Extract the (X, Y) coordinate from the center of the cell holding the provided text.  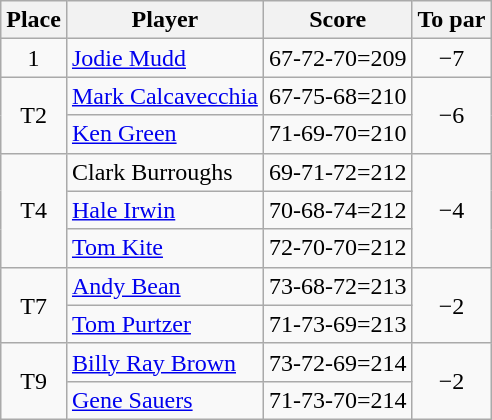
71-69-70=210 (338, 134)
70-68-74=212 (338, 210)
T4 (34, 210)
T7 (34, 305)
Player (164, 20)
Ken Green (164, 134)
T2 (34, 115)
T9 (34, 381)
Place (34, 20)
Andy Bean (164, 286)
−4 (452, 210)
67-75-68=210 (338, 96)
−6 (452, 115)
Score (338, 20)
Mark Calcavecchia (164, 96)
Hale Irwin (164, 210)
73-72-69=214 (338, 362)
Tom Purtzer (164, 324)
71-73-70=214 (338, 400)
To par (452, 20)
72-70-70=212 (338, 248)
69-71-72=212 (338, 172)
Billy Ray Brown (164, 362)
Clark Burroughs (164, 172)
73-68-72=213 (338, 286)
Jodie Mudd (164, 58)
Tom Kite (164, 248)
−7 (452, 58)
71-73-69=213 (338, 324)
Gene Sauers (164, 400)
1 (34, 58)
67-72-70=209 (338, 58)
